From the cell containing the given text, extract its center point as [x, y] coordinate. 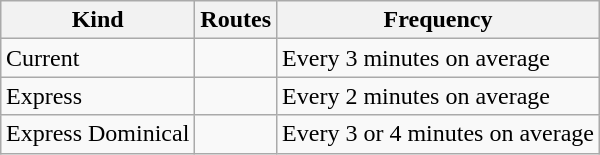
Current [97, 58]
Express [97, 96]
Every 2 minutes on average [438, 96]
Express Dominical [97, 134]
Frequency [438, 20]
Every 3 or 4 minutes on average [438, 134]
Every 3 minutes on average [438, 58]
Kind [97, 20]
Routes [236, 20]
